Output the (X, Y) coordinate of the center of the cell containing the given text.  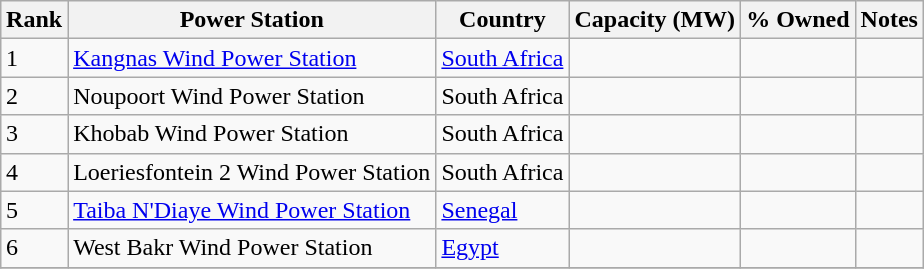
Country (502, 20)
West Bakr Wind Power Station (252, 248)
Egypt (502, 248)
Kangnas Wind Power Station (252, 58)
Loeriesfontein 2 Wind Power Station (252, 172)
6 (34, 248)
Senegal (502, 210)
3 (34, 134)
1 (34, 58)
Capacity (MW) (655, 20)
4 (34, 172)
% Owned (798, 20)
Taiba N'Diaye Wind Power Station (252, 210)
Rank (34, 20)
2 (34, 96)
Khobab Wind Power Station (252, 134)
Power Station (252, 20)
Notes (889, 20)
Noupoort Wind Power Station (252, 96)
5 (34, 210)
